Pinpoint the cell where the given text exists, returning its [x, y] midpoint coordinate. 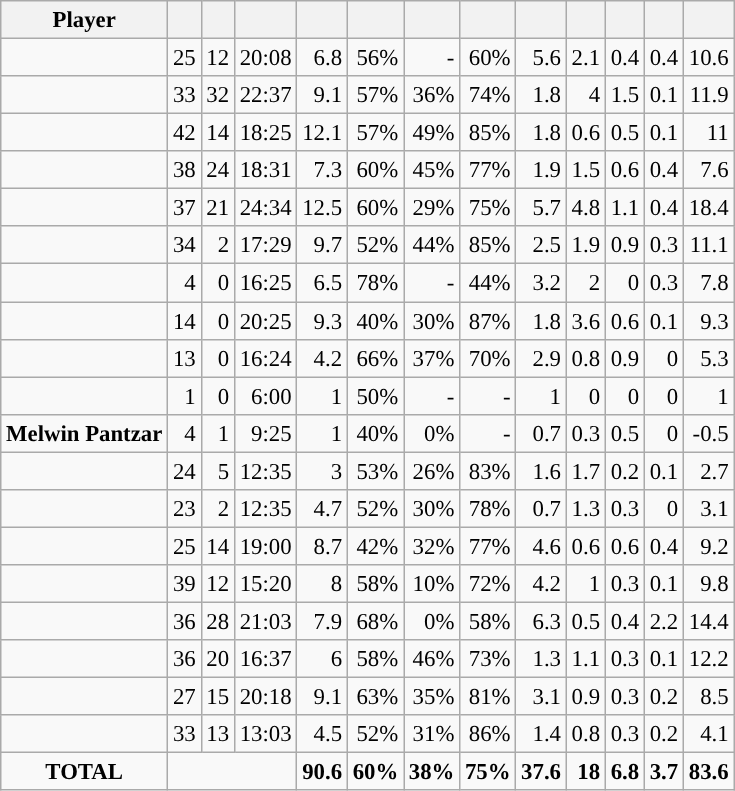
81% [488, 697]
27 [184, 697]
38 [184, 170]
15 [218, 697]
36% [432, 95]
22:37 [266, 95]
16:24 [266, 358]
46% [432, 659]
37% [432, 358]
56% [375, 58]
5.3 [708, 358]
83% [488, 471]
4.7 [322, 509]
23 [184, 509]
2.9 [541, 358]
49% [432, 133]
20:08 [266, 58]
37 [184, 208]
2.2 [664, 621]
1.7 [586, 471]
11 [708, 133]
10% [432, 584]
17:29 [266, 245]
86% [488, 734]
35% [432, 697]
7.3 [322, 170]
63% [375, 697]
31% [432, 734]
16:25 [266, 283]
74% [488, 95]
2.5 [541, 245]
7.9 [322, 621]
6.3 [541, 621]
32% [432, 546]
3 [322, 471]
-0.5 [708, 433]
8.5 [708, 697]
TOTAL [84, 772]
6:00 [266, 396]
16:37 [266, 659]
18:25 [266, 133]
38% [432, 772]
66% [375, 358]
87% [488, 321]
1.4 [541, 734]
1.6 [541, 471]
15:20 [266, 584]
7.8 [708, 283]
70% [488, 358]
2.1 [586, 58]
42% [375, 546]
83.6 [708, 772]
4.5 [322, 734]
14.4 [708, 621]
5 [218, 471]
3.2 [541, 283]
2.7 [708, 471]
12.5 [322, 208]
21:03 [266, 621]
90.6 [322, 772]
45% [432, 170]
53% [375, 471]
8.7 [322, 546]
10.6 [708, 58]
9.7 [322, 245]
72% [488, 584]
9:25 [266, 433]
18:31 [266, 170]
42 [184, 133]
4.1 [708, 734]
34 [184, 245]
6.5 [322, 283]
12.2 [708, 659]
6 [322, 659]
26% [432, 471]
19:00 [266, 546]
9.8 [708, 584]
20 [218, 659]
13:03 [266, 734]
50% [375, 396]
7.6 [708, 170]
18 [586, 772]
28 [218, 621]
11.1 [708, 245]
8 [322, 584]
29% [432, 208]
9.2 [708, 546]
37.6 [541, 772]
32 [218, 95]
12.1 [322, 133]
5.7 [541, 208]
68% [375, 621]
3.7 [664, 772]
20:25 [266, 321]
Melwin Pantzar [84, 433]
5.6 [541, 58]
4.8 [586, 208]
39 [184, 584]
Player [84, 20]
24:34 [266, 208]
3.6 [586, 321]
11.9 [708, 95]
18.4 [708, 208]
73% [488, 659]
20:18 [266, 697]
21 [218, 208]
4.6 [541, 546]
